Find where the given text appears and provide that cell's center as (x, y) coordinate. 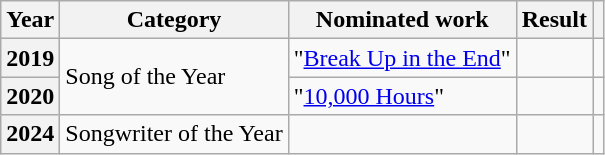
2024 (30, 134)
Category (174, 20)
"10,000 Hours" (402, 96)
2020 (30, 96)
Songwriter of the Year (174, 134)
"Break Up in the End" (402, 58)
Song of the Year (174, 77)
Result (554, 20)
Year (30, 20)
2019 (30, 58)
Nominated work (402, 20)
